Find where the given text appears and provide that cell's center as [X, Y] coordinate. 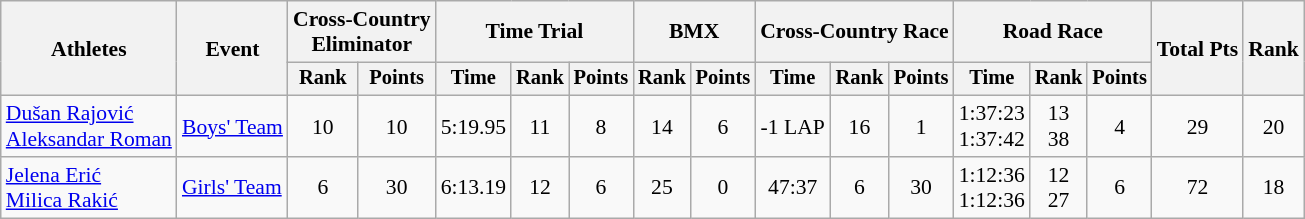
-1 LAP [792, 126]
6:13.19 [474, 188]
14 [662, 126]
8 [601, 126]
0 [723, 188]
29 [1198, 126]
72 [1198, 188]
Girls' Team [232, 188]
Event [232, 48]
1227 [1059, 188]
1 [922, 126]
Time Trial [534, 32]
1:37:231:37:42 [992, 126]
18 [1274, 188]
47:37 [792, 188]
1:12:361:12:36 [992, 188]
Road Race [1053, 32]
1338 [1059, 126]
Athletes [89, 48]
Dušan RajovićAleksandar Roman [89, 126]
16 [859, 126]
Total Pts [1198, 48]
5:19.95 [474, 126]
11 [540, 126]
Cross-CountryEliminator [362, 32]
BMX [694, 32]
4 [1119, 126]
Boys' Team [232, 126]
20 [1274, 126]
12 [540, 188]
25 [662, 188]
Jelena ErićMilica Rakić [89, 188]
Cross-Country Race [854, 32]
